Locate the cell with the specified text and output its [X, Y] center coordinate. 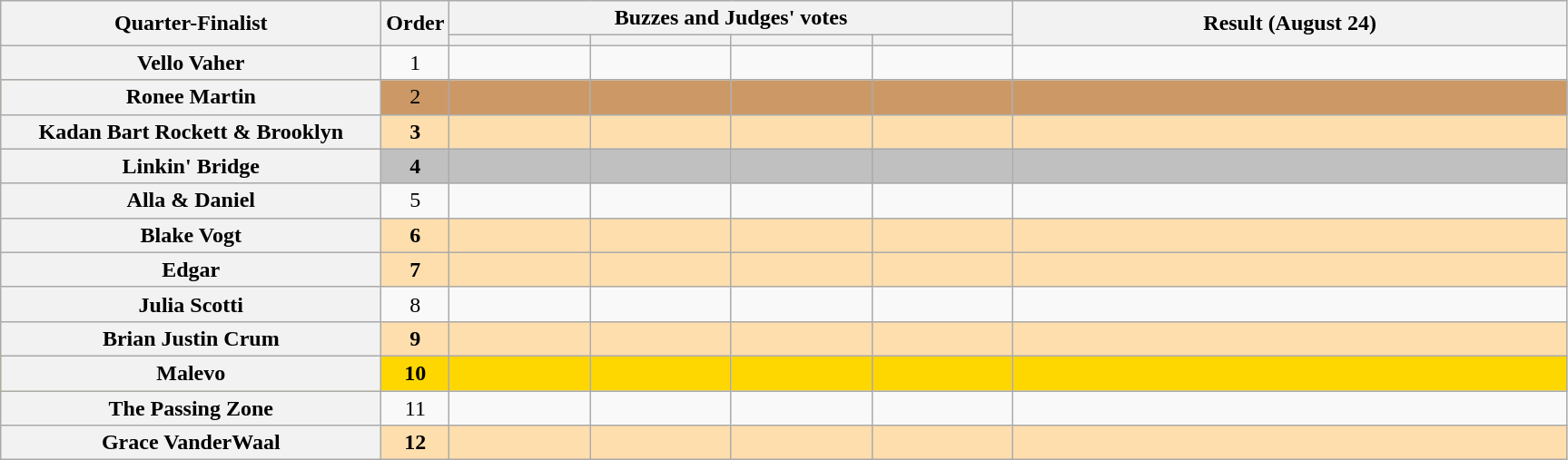
8 [416, 304]
4 [416, 166]
The Passing Zone [191, 407]
3 [416, 132]
10 [416, 373]
Linkin' Bridge [191, 166]
1 [416, 63]
Julia Scotti [191, 304]
Alla & Daniel [191, 201]
Blake Vogt [191, 235]
6 [416, 235]
11 [416, 407]
Buzzes and Judges' votes [731, 18]
Grace VanderWaal [191, 443]
Brian Justin Crum [191, 338]
9 [416, 338]
Ronee Martin [191, 97]
Malevo [191, 373]
Kadan Bart Rockett & Brooklyn [191, 132]
2 [416, 97]
Edgar [191, 269]
12 [416, 443]
7 [416, 269]
Vello Vaher [191, 63]
Quarter-Finalist [191, 24]
Result (August 24) [1289, 24]
5 [416, 201]
Order [416, 24]
